Extract the [X, Y] coordinate from the center of the cell holding the provided text.  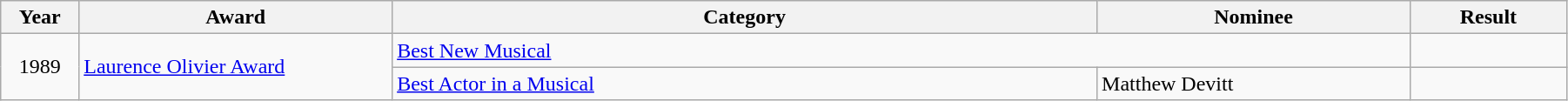
Result [1488, 17]
Best Actor in a Musical [745, 84]
Nominee [1254, 17]
Matthew Devitt [1254, 84]
Category [745, 17]
Laurence Olivier Award [236, 67]
Best New Musical [901, 50]
Award [236, 17]
Year [40, 17]
1989 [40, 67]
